Scan for the cell matching the given text and deliver its (X, Y) coordinate at center. 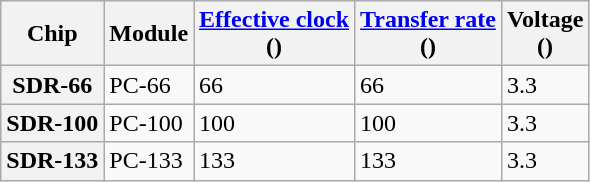
Transfer rate() (428, 34)
SDR-133 (52, 161)
Chip (52, 34)
Module (149, 34)
PC-66 (149, 85)
PC-100 (149, 123)
SDR-66 (52, 85)
PC-133 (149, 161)
Voltage() (545, 34)
Effective clock() (274, 34)
SDR-100 (52, 123)
